Determine the [X, Y] coordinate at the center of the cell enclosing the given text.  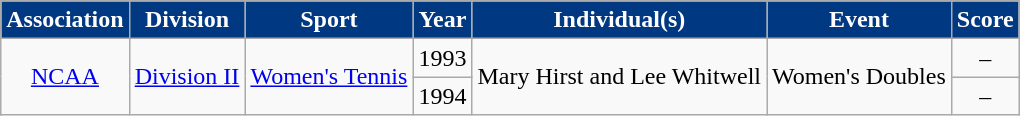
Women's Tennis [329, 77]
Association [65, 20]
Division [187, 20]
1993 [442, 58]
Year [442, 20]
Sport [329, 20]
Individual(s) [620, 20]
NCAA [65, 77]
1994 [442, 96]
Division II [187, 77]
Event [858, 20]
Score [985, 20]
Women's Doubles [858, 77]
Mary Hirst and Lee Whitwell [620, 77]
